Find where the given text appears and provide that cell's center as [X, Y] coordinate. 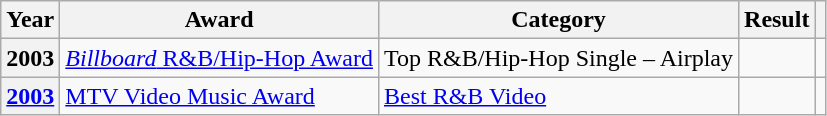
Award [220, 20]
MTV Video Music Award [220, 96]
Result [777, 20]
Billboard R&B/Hip-Hop Award [220, 58]
Category [558, 20]
Year [30, 20]
Top R&B/Hip-Hop Single – Airplay [558, 58]
Best R&B Video [558, 96]
